Pinpoint the cell where the given text exists, returning its [x, y] midpoint coordinate. 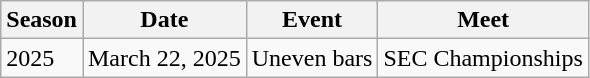
Date [164, 20]
Meet [483, 20]
Event [312, 20]
March 22, 2025 [164, 58]
2025 [42, 58]
Uneven bars [312, 58]
SEC Championships [483, 58]
Season [42, 20]
